Scan for the cell matching the given text and deliver its [x, y] coordinate at center. 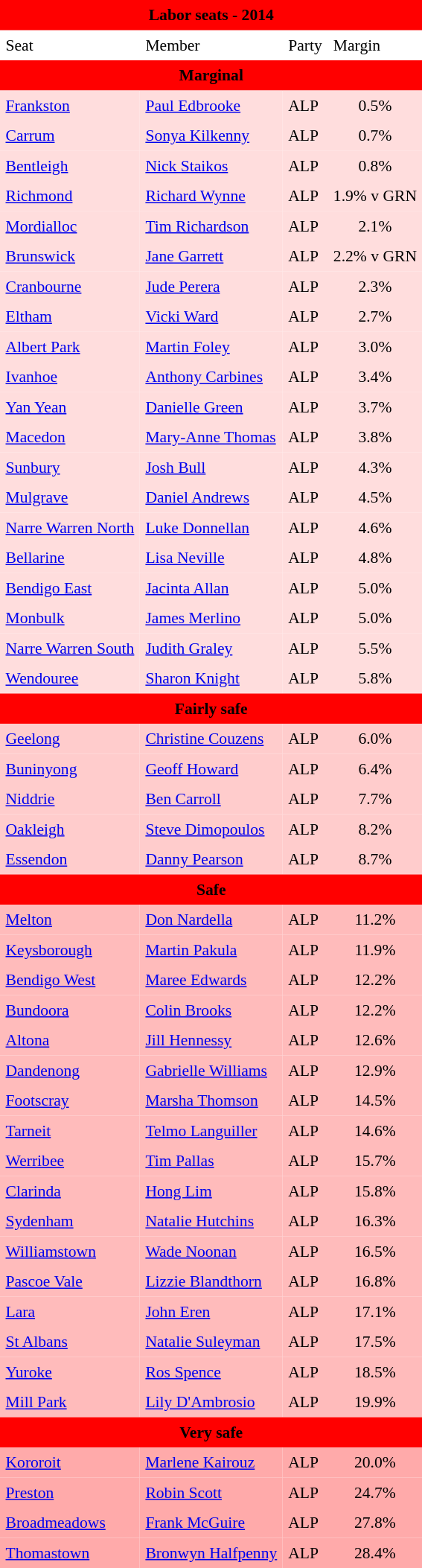
Robin Scott [211, 1492]
Colin Brooks [211, 1010]
Daniel Andrews [211, 497]
3.0% [375, 346]
Preston [70, 1492]
Nick Staikos [211, 165]
Sharon Knight [211, 678]
Frank McGuire [211, 1523]
4.5% [375, 497]
Bellarine [70, 558]
Werribee [70, 1161]
Richard Wynne [211, 196]
Lisa Neville [211, 558]
16.8% [375, 1281]
Labor seats - 2014 [211, 15]
18.5% [375, 1371]
Party [305, 45]
Mary-Anne Thomas [211, 437]
Ben Carroll [211, 799]
Telmo Languiller [211, 1130]
Mulgrave [70, 497]
Don Nardella [211, 920]
Martin Foley [211, 346]
Kororoit [70, 1462]
Wade Noonan [211, 1251]
16.5% [375, 1251]
Paul Edbrooke [211, 105]
Jacinta Allan [211, 587]
17.5% [375, 1342]
Safe [211, 889]
12.9% [375, 1070]
Sonya Kilkenny [211, 136]
Footscray [70, 1100]
12.6% [375, 1040]
Maree Edwards [211, 980]
Martin Pakula [211, 949]
Cranbourne [70, 286]
2.1% [375, 226]
Jude Perera [211, 286]
Lara [70, 1311]
Natalie Suleyman [211, 1342]
Essendon [70, 859]
Danny Pearson [211, 859]
Anthony Carbines [211, 377]
15.8% [375, 1191]
11.9% [375, 949]
3.4% [375, 377]
John Eren [211, 1311]
Thomastown [70, 1552]
Yuroke [70, 1371]
Bronwyn Halfpenny [211, 1552]
Yan Yean [70, 407]
Marlene Kairouz [211, 1462]
0.8% [375, 165]
Buninyong [70, 768]
Fairly safe [211, 708]
Narre Warren North [70, 527]
11.2% [375, 920]
5.8% [375, 678]
Josh Bull [211, 467]
6.4% [375, 768]
Dandenong [70, 1070]
2.2% v GRN [375, 256]
Oakleigh [70, 829]
Sunbury [70, 467]
Richmond [70, 196]
Williamstown [70, 1251]
19.9% [375, 1402]
8.2% [375, 829]
Wendouree [70, 678]
6.0% [375, 739]
Marsha Thomson [211, 1100]
Tim Richardson [211, 226]
Luke Donnellan [211, 527]
16.3% [375, 1221]
Steve Dimopoulos [211, 829]
Frankston [70, 105]
Lizzie Blandthorn [211, 1281]
Margin [375, 45]
Broadmeadows [70, 1523]
2.7% [375, 316]
15.7% [375, 1161]
1.9% v GRN [375, 196]
Tarneit [70, 1130]
Very safe [211, 1432]
Altona [70, 1040]
27.8% [375, 1523]
Marginal [211, 75]
17.1% [375, 1311]
Vicki Ward [211, 316]
4.3% [375, 467]
Sydenham [70, 1221]
24.7% [375, 1492]
Melton [70, 920]
Mill Park [70, 1402]
Gabrielle Williams [211, 1070]
Danielle Green [211, 407]
Niddrie [70, 799]
Ros Spence [211, 1371]
Carrum [70, 136]
28.4% [375, 1552]
Narre Warren South [70, 648]
Brunswick [70, 256]
4.6% [375, 527]
0.7% [375, 136]
Macedon [70, 437]
Eltham [70, 316]
5.5% [375, 648]
14.5% [375, 1100]
Clarinda [70, 1191]
Ivanhoe [70, 377]
Bentleigh [70, 165]
Keysborough [70, 949]
Monbulk [70, 618]
Jill Hennessy [211, 1040]
0.5% [375, 105]
2.3% [375, 286]
20.0% [375, 1462]
7.7% [375, 799]
3.8% [375, 437]
Albert Park [70, 346]
8.7% [375, 859]
Mordialloc [70, 226]
14.6% [375, 1130]
Judith Graley [211, 648]
Pascoe Vale [70, 1281]
4.8% [375, 558]
Tim Pallas [211, 1161]
Geoff Howard [211, 768]
Bendigo West [70, 980]
St Albans [70, 1342]
Geelong [70, 739]
Jane Garrett [211, 256]
Natalie Hutchins [211, 1221]
Member [211, 45]
James Merlino [211, 618]
Lily D'Ambrosio [211, 1402]
Bundoora [70, 1010]
Seat [70, 45]
Bendigo East [70, 587]
Hong Lim [211, 1191]
3.7% [375, 407]
Christine Couzens [211, 739]
